Return [x, y] of the center of cell containing provided text 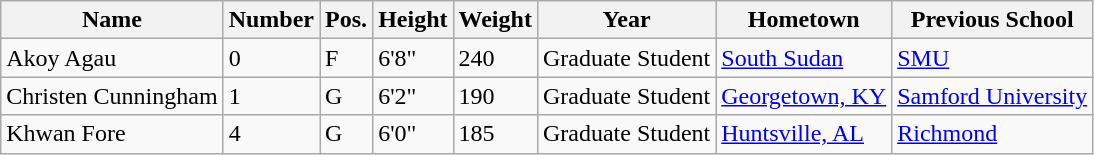
Hometown [804, 20]
Height [413, 20]
6'8" [413, 58]
190 [495, 96]
Previous School [992, 20]
1 [271, 96]
Name [112, 20]
Akoy Agau [112, 58]
Number [271, 20]
4 [271, 134]
6'0" [413, 134]
Weight [495, 20]
Christen Cunningham [112, 96]
Huntsville, AL [804, 134]
SMU [992, 58]
Year [626, 20]
F [346, 58]
Khwan Fore [112, 134]
240 [495, 58]
0 [271, 58]
Georgetown, KY [804, 96]
Samford University [992, 96]
Richmond [992, 134]
6'2" [413, 96]
South Sudan [804, 58]
185 [495, 134]
Pos. [346, 20]
